Return the [X, Y] coordinate for the center point of the cell that contains the specified text.  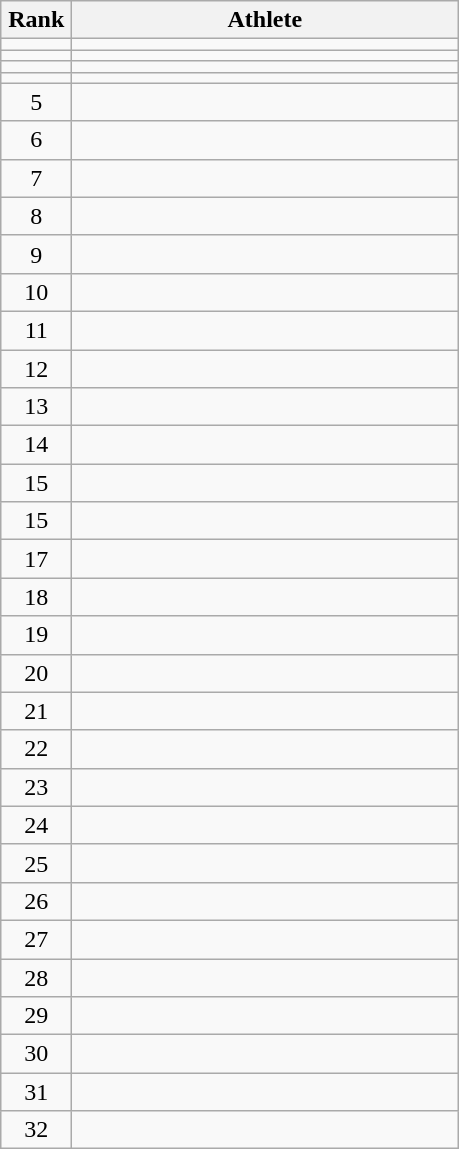
7 [36, 178]
25 [36, 863]
32 [36, 1130]
24 [36, 825]
28 [36, 977]
19 [36, 635]
6 [36, 140]
13 [36, 407]
26 [36, 901]
29 [36, 1016]
31 [36, 1092]
Rank [36, 20]
30 [36, 1054]
20 [36, 673]
5 [36, 102]
23 [36, 787]
17 [36, 559]
Athlete [265, 20]
21 [36, 711]
18 [36, 597]
10 [36, 292]
9 [36, 254]
8 [36, 216]
22 [36, 749]
11 [36, 330]
27 [36, 939]
12 [36, 369]
14 [36, 445]
